Output the [x, y] coordinate of the center of the cell containing the given text.  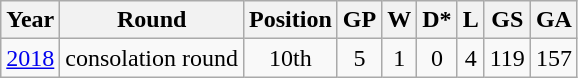
119 [507, 58]
Round [152, 20]
10th [291, 58]
GA [554, 20]
L [470, 20]
GP [359, 20]
1 [400, 58]
Position [291, 20]
2018 [30, 58]
0 [437, 58]
consolation round [152, 58]
5 [359, 58]
4 [470, 58]
GS [507, 20]
W [400, 20]
157 [554, 58]
Year [30, 20]
D* [437, 20]
